Provide the [X, Y] coordinate of the cell's center where the given text is located.  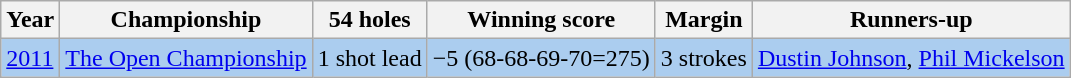
3 strokes [704, 58]
2011 [30, 58]
Winning score [541, 20]
The Open Championship [186, 58]
1 shot lead [370, 58]
54 holes [370, 20]
Margin [704, 20]
Dustin Johnson, Phil Mickelson [911, 58]
−5 (68-68-69-70=275) [541, 58]
Runners-up [911, 20]
Year [30, 20]
Championship [186, 20]
